For the text-containing cell, return its midpoint in [X, Y] coordinate format. 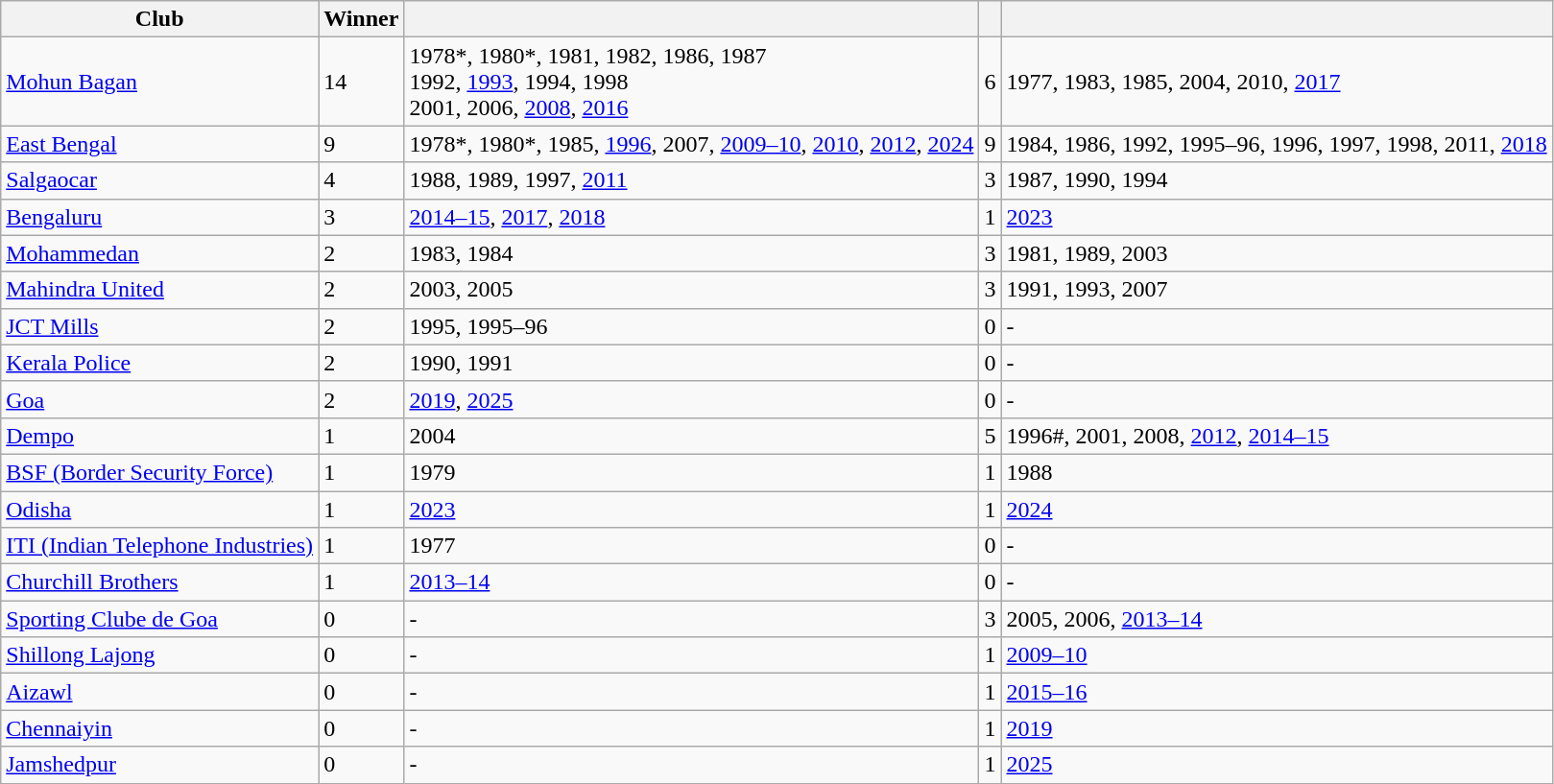
6 [991, 82]
2004 [691, 436]
Club [159, 19]
1978*, 1980*, 1981, 1982, 1986, 19871992, 1993, 1994, 19982001, 2006, 2008, 2016 [691, 82]
1981, 1989, 2003 [1277, 253]
Churchill Brothers [159, 582]
Odisha [159, 510]
14 [361, 82]
Shillong Lajong [159, 655]
East Bengal [159, 144]
Bengaluru [159, 217]
1988, 1989, 1997, 2011 [691, 180]
Dempo [159, 436]
2019, 2025 [691, 399]
Sporting Clube de Goa [159, 619]
Aizawl [159, 692]
Winner [361, 19]
Goa [159, 399]
2009–10 [1277, 655]
1990, 1991 [691, 363]
1983, 1984 [691, 253]
1979 [691, 472]
Mohammedan [159, 253]
JCT Mills [159, 326]
2014–15, 2017, 2018 [691, 217]
1987, 1990, 1994 [1277, 180]
Jamshedpur [159, 765]
Chennaiyin [159, 728]
Mahindra United [159, 290]
2003, 2005 [691, 290]
2025 [1277, 765]
Kerala Police [159, 363]
1995, 1995–96 [691, 326]
1991, 1993, 2007 [1277, 290]
1978*, 1980*, 1985, 1996, 2007, 2009–10, 2010, 2012, 2024 [691, 144]
2015–16 [1277, 692]
2024 [1277, 510]
Salgaocar [159, 180]
1996#, 2001, 2008, 2012, 2014–15 [1277, 436]
Mohun Bagan [159, 82]
2005, 2006, 2013–14 [1277, 619]
1977 [691, 546]
ITI (Indian Telephone Industries) [159, 546]
5 [991, 436]
4 [361, 180]
1988 [1277, 472]
1977, 1983, 1985, 2004, 2010, 2017 [1277, 82]
2019 [1277, 728]
BSF (Border Security Force) [159, 472]
2013–14 [691, 582]
1984, 1986, 1992, 1995–96, 1996, 1997, 1998, 2011, 2018 [1277, 144]
